Scan for the cell matching the given text and deliver its (X, Y) coordinate at center. 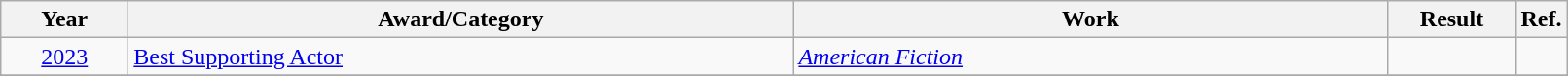
Award/Category (461, 19)
Result (1452, 19)
Ref. (1542, 19)
Work (1090, 19)
Year (64, 19)
Best Supporting Actor (461, 57)
American Fiction (1090, 57)
2023 (64, 57)
